For the text-containing cell, return its midpoint in (X, Y) coordinate format. 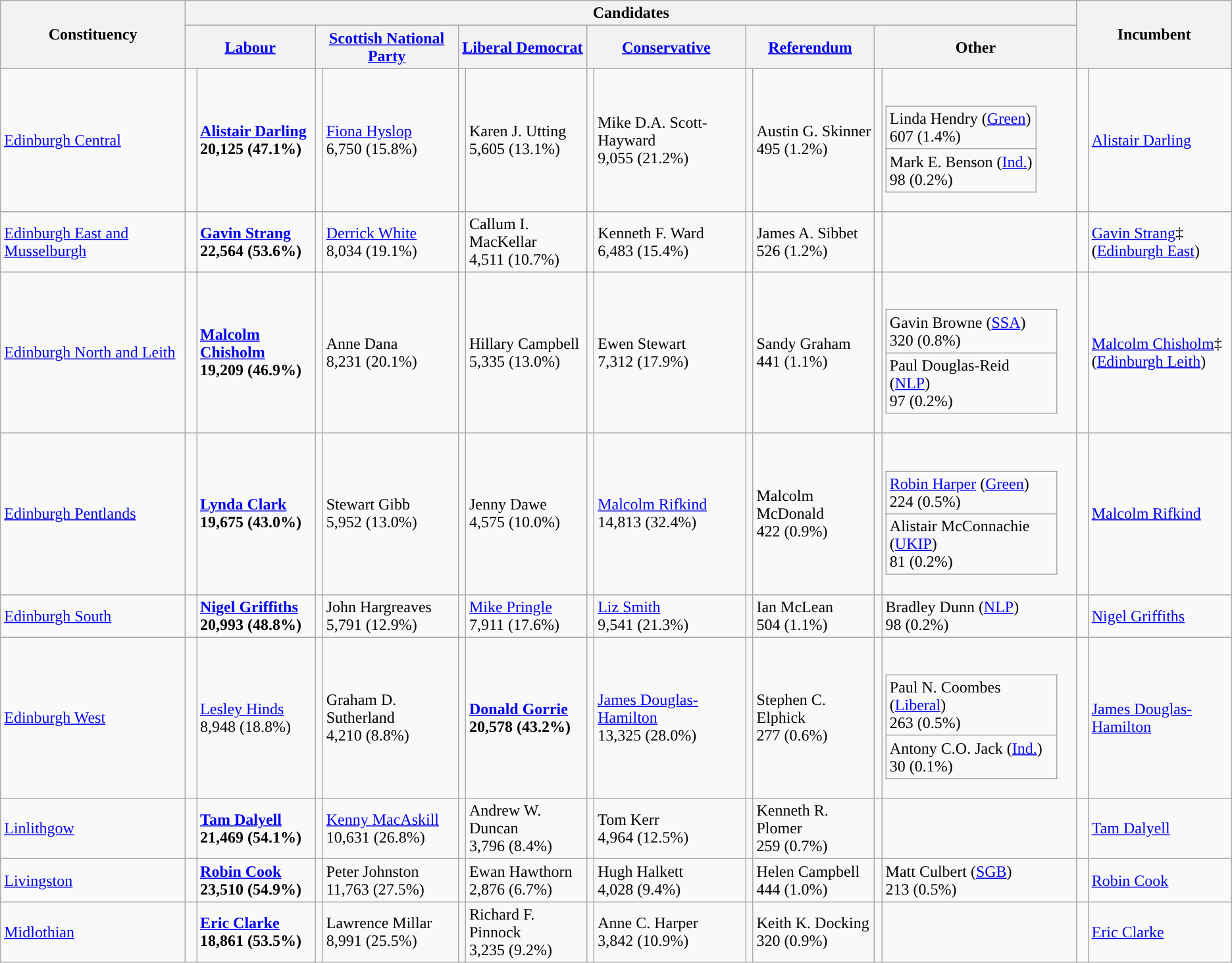
Labour (250, 47)
Mark E. Benson (Ind.)98 (0.2%) (961, 170)
Matt Culbert (SGB)213 (0.5%) (979, 881)
Paul Douglas-Reid (NLP)97 (0.2%) (971, 383)
Nigel Griffiths20,993 (48.8%) (256, 616)
Malcolm Rifkind (1160, 513)
Karen J. Utting5,605 (13.1%) (526, 140)
Helen Campbell444 (1.0%) (813, 881)
James A. Sibbet526 (1.2%) (813, 242)
Richard F. Pinnock3,235 (9.2%) (526, 932)
Midlothian (93, 932)
Linda Hendry (Green)607 (1.4%) (961, 128)
Mike Pringle7,911 (17.6%) (526, 616)
Stewart Gibb5,952 (13.0%) (390, 513)
Gavin Browne (SSA)320 (0.8%) (971, 332)
Derrick White8,034 (19.1%) (390, 242)
Lesley Hinds8,948 (18.8%) (256, 717)
Malcolm Chisholm19,209 (46.9%) (256, 353)
Kenneth R. Plomer259 (0.7%) (813, 829)
Robin Harper (Green)224 (0.5%) (971, 492)
Peter Johnston11,763 (27.5%) (390, 881)
Gavin Strang22,564 (53.6%) (256, 242)
Donald Gorrie20,578 (43.2%) (526, 717)
Linlithgow (93, 829)
Referendum (810, 47)
Candidates (630, 13)
Austin G. Skinner495 (1.2%) (813, 140)
Fiona Hyslop6,750 (15.8%) (390, 140)
Mike D.A. Scott-Hayward9,055 (21.2%) (670, 140)
Livingston (93, 881)
Conservative (666, 47)
Nigel Griffiths (1160, 616)
Anne Dana8,231 (20.1%) (390, 353)
Tam Dalyell (1160, 829)
Kenneth F. Ward6,483 (15.4%) (670, 242)
Gavin Strang‡(Edinburgh East) (1160, 242)
Tam Dalyell21,469 (54.1%) (256, 829)
Linda Hendry (Green)607 (1.4%) Mark E. Benson (Ind.)98 (0.2%) (979, 140)
Andrew W. Duncan3,796 (8.4%) (526, 829)
Alistair McConnachie (UKIP)81 (0.2%) (971, 544)
Lawrence Millar8,991 (25.5%) (390, 932)
Liberal Democrat (523, 47)
James Douglas-Hamilton (1160, 717)
Malcolm Rifkind14,813 (32.4%) (670, 513)
Robin Cook (1160, 881)
Malcolm Chisholm‡(Edinburgh Leith) (1160, 353)
Paul N. Coombes (Liberal)263 (0.5%) (971, 705)
Eric Clarke (1160, 932)
Callum I. MacKellar4,511 (10.7%) (526, 242)
Kenny MacAskill10,631 (26.8%) (390, 829)
Alistair Darling (1160, 140)
John Hargreaves5,791 (12.9%) (390, 616)
Edinburgh East and Musselburgh (93, 242)
Incumbent (1154, 34)
Hugh Halkett4,028 (9.4%) (670, 881)
Keith K. Docking320 (0.9%) (813, 932)
Tom Kerr4,964 (12.5%) (670, 829)
Ewen Stewart7,312 (17.9%) (670, 353)
Hillary Campbell5,335 (13.0%) (526, 353)
Gavin Browne (SSA)320 (0.8%) Paul Douglas-Reid (NLP)97 (0.2%) (979, 353)
Robin Cook23,510 (54.9%) (256, 881)
Other (975, 47)
James Douglas-Hamilton13,325 (28.0%) (670, 717)
Malcolm McDonald422 (0.9%) (813, 513)
Edinburgh South (93, 616)
Edinburgh West (93, 717)
Edinburgh Central (93, 140)
Anne C. Harper3,842 (10.9%) (670, 932)
Antony C.O. Jack (Ind.)30 (0.1%) (971, 757)
Eric Clarke18,861 (53.5%) (256, 932)
Liz Smith9,541 (21.3%) (670, 616)
Alistair Darling20,125 (47.1%) (256, 140)
Graham D. Sutherland4,210 (8.8%) (390, 717)
Edinburgh North and Leith (93, 353)
Lynda Clark19,675 (43.0%) (256, 513)
Jenny Dawe4,575 (10.0%) (526, 513)
Scottish National Party (387, 47)
Ewan Hawthorn2,876 (6.7%) (526, 881)
Paul N. Coombes (Liberal)263 (0.5%) Antony C.O. Jack (Ind.)30 (0.1%) (979, 717)
Constituency (93, 34)
Robin Harper (Green)224 (0.5%) Alistair McConnachie (UKIP)81 (0.2%) (979, 513)
Ian McLean504 (1.1%) (813, 616)
Bradley Dunn (NLP)98 (0.2%) (979, 616)
Sandy Graham441 (1.1%) (813, 353)
Edinburgh Pentlands (93, 513)
Stephen C. Elphick277 (0.6%) (813, 717)
